From the cell containing the given text, extract its center point as [x, y] coordinate. 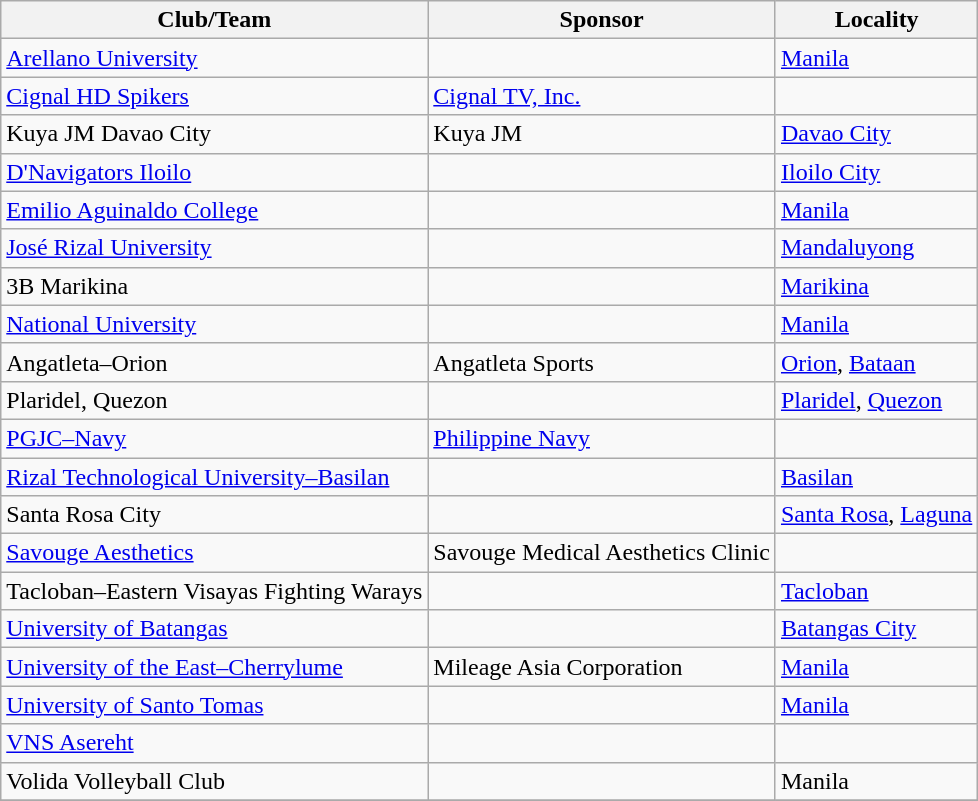
Kuya JM [602, 134]
National University [214, 324]
Club/Team [214, 20]
Kuya JM Davao City [214, 134]
Arellano University [214, 58]
Mileage Asia Corporation [602, 667]
University of the East–Cherrylume [214, 667]
Tacloban [876, 591]
PGJC–Navy [214, 438]
Cignal TV, Inc. [602, 96]
José Rizal University [214, 248]
University of Santo Tomas [214, 705]
Savouge Aesthetics [214, 553]
Marikina [876, 286]
University of Batangas [214, 629]
VNS Asereht [214, 743]
Angatleta–Orion [214, 362]
Savouge Medical Aesthetics Clinic [602, 553]
Rizal Technological University–Basilan [214, 477]
Tacloban–Eastern Visayas Fighting Warays [214, 591]
Locality [876, 20]
Davao City [876, 134]
Mandaluyong [876, 248]
D'Navigators Iloilo [214, 172]
3B Marikina [214, 286]
Orion, Bataan [876, 362]
Iloilo City [876, 172]
Santa Rosa, Laguna [876, 515]
Philippine Navy [602, 438]
Sponsor [602, 20]
Cignal HD Spikers [214, 96]
Basilan [876, 477]
Batangas City [876, 629]
Santa Rosa City [214, 515]
Volida Volleyball Club [214, 781]
Angatleta Sports [602, 362]
Emilio Aguinaldo College [214, 210]
